Identify which cell holds the provided text, then report its (x, y) central coordinate. 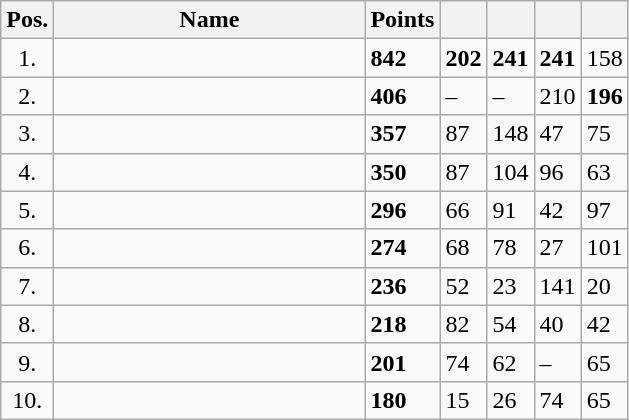
47 (558, 134)
75 (604, 134)
10. (28, 400)
Pos. (28, 20)
9. (28, 362)
97 (604, 210)
52 (464, 286)
350 (402, 172)
8. (28, 324)
104 (510, 172)
78 (510, 248)
66 (464, 210)
91 (510, 210)
202 (464, 58)
96 (558, 172)
210 (558, 96)
236 (402, 286)
54 (510, 324)
4. (28, 172)
196 (604, 96)
148 (510, 134)
3. (28, 134)
357 (402, 134)
23 (510, 286)
406 (402, 96)
201 (402, 362)
180 (402, 400)
Name (210, 20)
68 (464, 248)
40 (558, 324)
158 (604, 58)
62 (510, 362)
218 (402, 324)
20 (604, 286)
1. (28, 58)
842 (402, 58)
2. (28, 96)
26 (510, 400)
296 (402, 210)
63 (604, 172)
27 (558, 248)
101 (604, 248)
6. (28, 248)
274 (402, 248)
5. (28, 210)
7. (28, 286)
15 (464, 400)
Points (402, 20)
141 (558, 286)
82 (464, 324)
